For the text-containing cell, return its midpoint in (x, y) coordinate format. 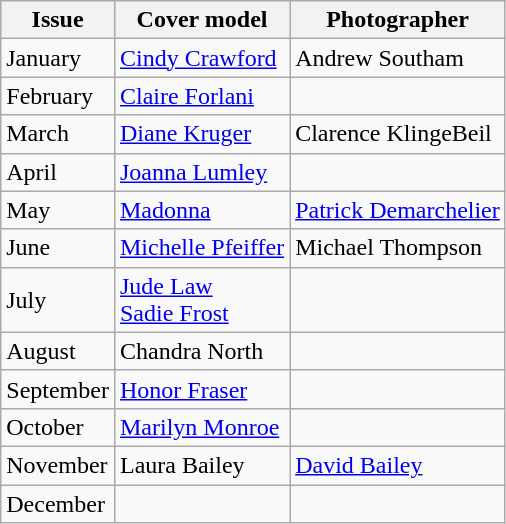
Clarence KlingeBeil (398, 134)
Issue (58, 20)
Chandra North (202, 351)
July (58, 300)
December (58, 503)
Michael Thompson (398, 248)
September (58, 389)
David Bailey (398, 465)
October (58, 427)
January (58, 58)
April (58, 172)
February (58, 96)
Laura Bailey (202, 465)
Patrick Demarchelier (398, 210)
May (58, 210)
Claire Forlani (202, 96)
Honor Fraser (202, 389)
Jude Law Sadie Frost (202, 300)
June (58, 248)
Cindy Crawford (202, 58)
March (58, 134)
Michelle Pfeiffer (202, 248)
Photographer (398, 20)
Marilyn Monroe (202, 427)
Joanna Lumley (202, 172)
Cover model (202, 20)
Madonna (202, 210)
August (58, 351)
November (58, 465)
Andrew Southam (398, 58)
Diane Kruger (202, 134)
